Capture the cell that displays the provided text and extract its [x, y] central coordinate. 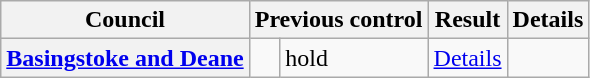
Previous control [338, 20]
hold [354, 58]
Basingstoke and Deane [125, 58]
Council [125, 20]
Result [468, 20]
